Capture the cell that displays the provided text and extract its (X, Y) central coordinate. 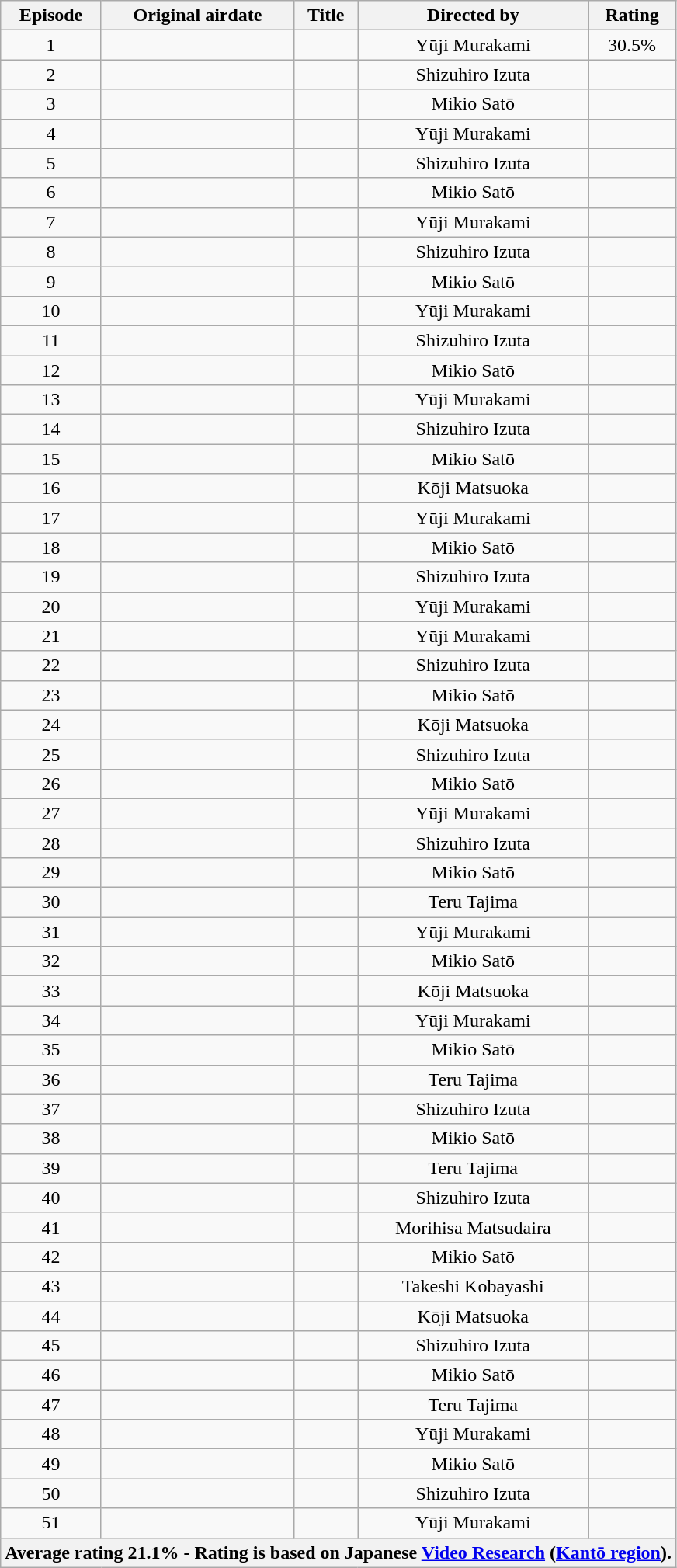
Average rating 21.1% - Rating is based on Japanese Video Research (Kantō region). (338, 1552)
15 (51, 459)
8 (51, 252)
27 (51, 813)
22 (51, 666)
2 (51, 75)
7 (51, 222)
4 (51, 134)
51 (51, 1523)
5 (51, 163)
37 (51, 1109)
Takeshi Kobayashi (474, 1286)
40 (51, 1198)
9 (51, 281)
Directed by (474, 16)
16 (51, 488)
Title (326, 16)
19 (51, 577)
33 (51, 991)
50 (51, 1493)
39 (51, 1168)
32 (51, 961)
26 (51, 784)
25 (51, 754)
6 (51, 193)
28 (51, 843)
43 (51, 1286)
35 (51, 1050)
29 (51, 873)
Rating (632, 16)
30 (51, 902)
31 (51, 932)
1 (51, 45)
23 (51, 695)
14 (51, 429)
Morihisa Matsudaira (474, 1227)
10 (51, 311)
34 (51, 1020)
47 (51, 1405)
41 (51, 1227)
44 (51, 1316)
38 (51, 1139)
Episode (51, 16)
48 (51, 1434)
20 (51, 607)
49 (51, 1464)
3 (51, 104)
24 (51, 725)
36 (51, 1080)
12 (51, 370)
Original airdate (197, 16)
45 (51, 1346)
42 (51, 1257)
13 (51, 400)
18 (51, 548)
11 (51, 340)
21 (51, 636)
17 (51, 518)
46 (51, 1375)
30.5% (632, 45)
